For the text-containing cell, return its midpoint in [x, y] coordinate format. 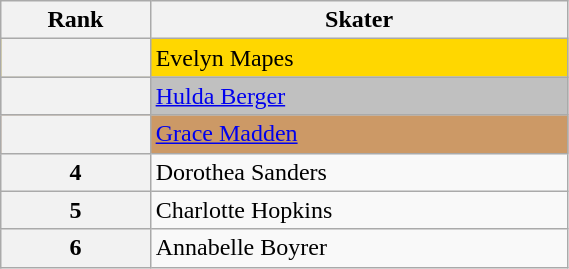
Hulda Berger [359, 96]
4 [76, 172]
Annabelle Boyrer [359, 248]
6 [76, 248]
Rank [76, 20]
Grace Madden [359, 134]
Skater [359, 20]
Charlotte Hopkins [359, 210]
5 [76, 210]
Evelyn Mapes [359, 58]
Dorothea Sanders [359, 172]
